Find where the given text appears and provide that cell's center as [x, y] coordinate. 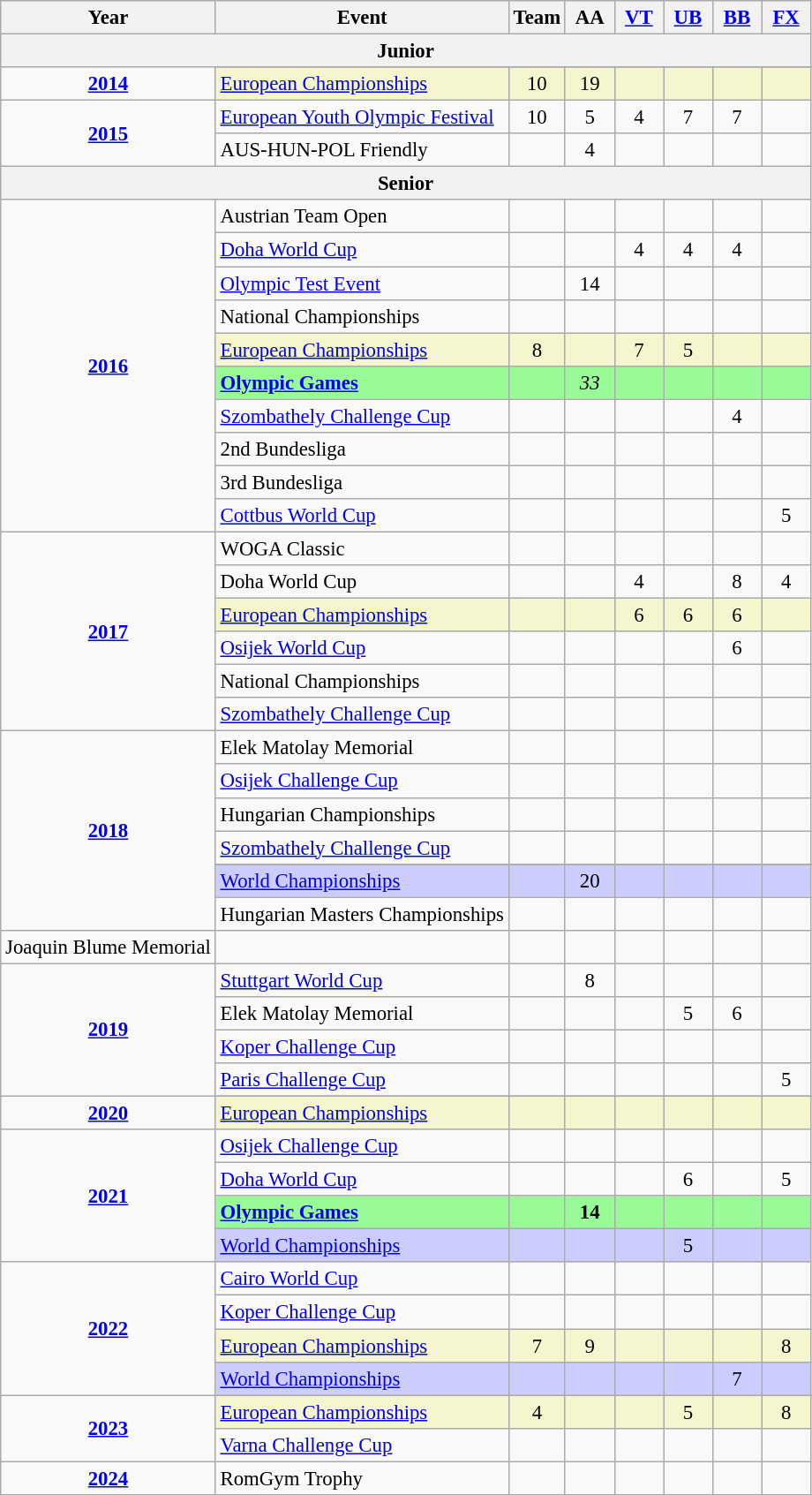
2020 [108, 1114]
20 [590, 880]
2014 [108, 84]
RomGym Trophy [362, 1478]
Stuttgart World Cup [362, 980]
Year [108, 18]
Paris Challenge Cup [362, 1080]
UB [688, 18]
AA [590, 18]
2015 [108, 134]
Joaquin Blume Memorial [108, 948]
2021 [108, 1196]
2024 [108, 1478]
2nd Bundesliga [362, 449]
WOGA Classic [362, 548]
Senior [406, 184]
Austrian Team Open [362, 216]
FX [786, 18]
Olympic Test Event [362, 283]
9 [590, 1346]
2022 [108, 1329]
Cottbus World Cup [362, 516]
3rd Bundesliga [362, 482]
Junior [406, 51]
BB [737, 18]
Team [537, 18]
2023 [108, 1429]
Hungarian Championships [362, 814]
AUS-HUN-POL Friendly [362, 150]
19 [590, 84]
Event [362, 18]
2016 [108, 366]
VT [639, 18]
2019 [108, 1030]
Osijek World Cup [362, 648]
Cairo World Cup [362, 1280]
2018 [108, 831]
Hungarian Masters Championships [362, 914]
European Youth Olympic Festival [362, 117]
2017 [108, 631]
Varna Challenge Cup [362, 1445]
33 [590, 382]
